Return the [x, y] coordinate for the center point of the cell that contains the specified text.  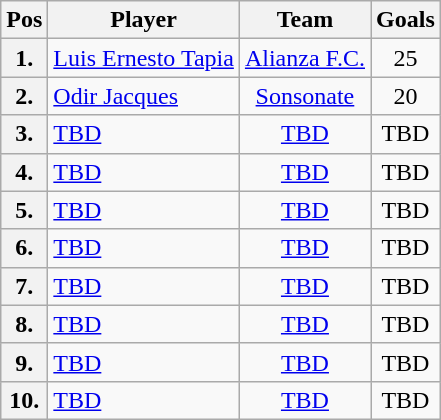
1. [24, 58]
4. [24, 172]
Sonsonate [304, 96]
Pos [24, 20]
9. [24, 362]
Team [304, 20]
3. [24, 134]
20 [406, 96]
Player [144, 20]
25 [406, 58]
Goals [406, 20]
10. [24, 400]
Luis Ernesto Tapia [144, 58]
6. [24, 248]
Odir Jacques [144, 96]
5. [24, 210]
Alianza F.C. [304, 58]
8. [24, 324]
2. [24, 96]
7. [24, 286]
